For the text-containing cell, return its midpoint in (x, y) coordinate format. 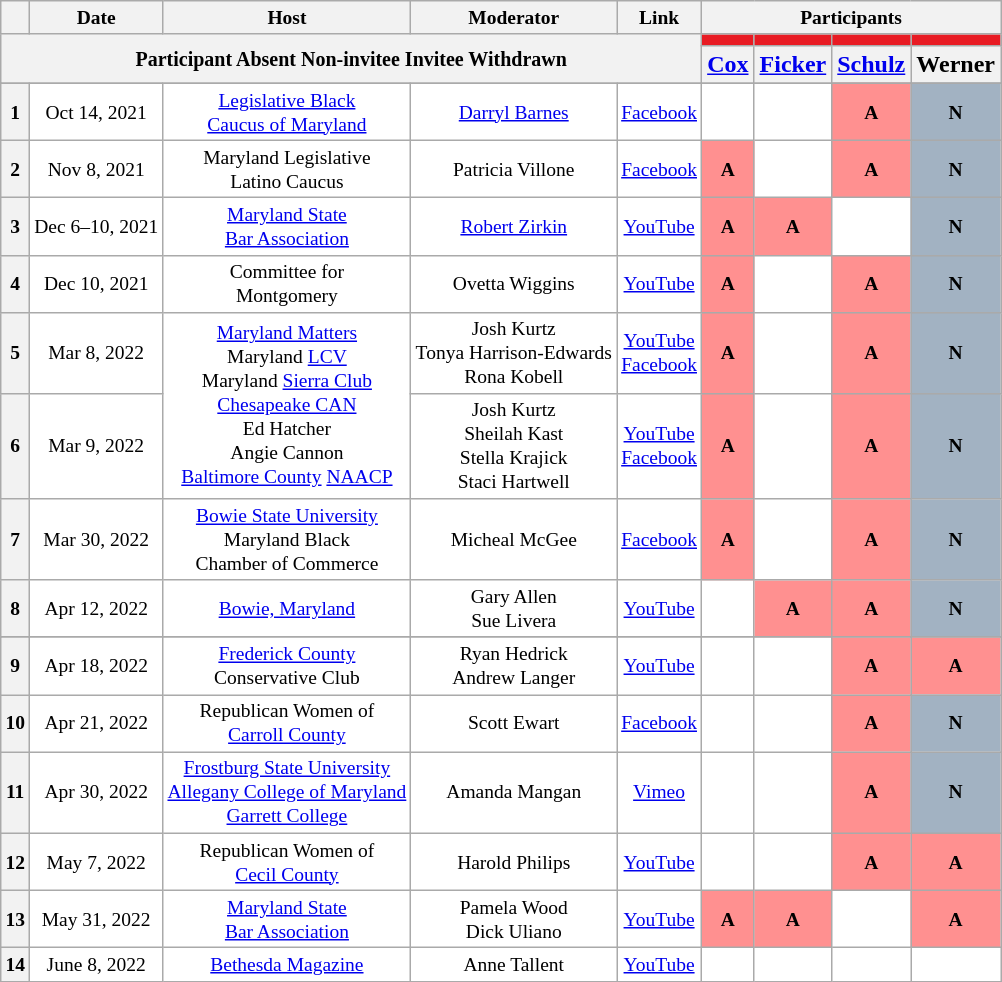
3 (16, 226)
Schulz (872, 64)
Participants (852, 18)
Apr 30, 2022 (96, 792)
Vimeo (660, 792)
Link (660, 18)
Scott Ewart (514, 724)
11 (16, 792)
Darryl Barnes (514, 112)
May 7, 2022 (96, 862)
Anne Tallent (514, 964)
Apr 18, 2022 (96, 666)
6 (16, 446)
Mar 8, 2022 (96, 352)
Amanda Mangan (514, 792)
Micheal McGee (514, 540)
Frederick CountyConservative Club (287, 666)
Committee forMontgomery (287, 284)
Ovetta Wiggins (514, 284)
4 (16, 284)
Participant Absent Non-invitee Invitee Withdrawn (352, 58)
10 (16, 724)
1 (16, 112)
Harold Philips (514, 862)
Bowie State UniversityMaryland BlackChamber of Commerce (287, 540)
Apr 12, 2022 (96, 608)
Frostburg State UniversityAllegany College of MarylandGarrett College (287, 792)
Robert Zirkin (514, 226)
14 (16, 964)
Ryan HedrickAndrew Langer (514, 666)
Maryland LegislativeLatino Caucus (287, 168)
Nov 8, 2021 (96, 168)
13 (16, 920)
Mar 9, 2022 (96, 446)
7 (16, 540)
Pamela WoodDick Uliano (514, 920)
Patricia Villone (514, 168)
5 (16, 352)
Dec 10, 2021 (96, 284)
Republican Women ofCecil County (287, 862)
8 (16, 608)
Gary AllenSue Livera (514, 608)
Republican Women ofCarroll County (287, 724)
12 (16, 862)
Josh KurtzSheilah KastStella KrajickStaci Hartwell (514, 446)
Host (287, 18)
Oct 14, 2021 (96, 112)
Moderator (514, 18)
Cox (728, 64)
Maryland MattersMaryland LCVMaryland Sierra ClubChesapeake CANEd HatcherAngie CannonBaltimore County NAACP (287, 406)
Bethesda Magazine (287, 964)
Legislative BlackCaucus of Maryland (287, 112)
9 (16, 666)
Date (96, 18)
Bowie, Maryland (287, 608)
Werner (956, 64)
June 8, 2022 (96, 964)
Josh KurtzTonya Harrison-EdwardsRona Kobell (514, 352)
Mar 30, 2022 (96, 540)
Apr 21, 2022 (96, 724)
Dec 6–10, 2021 (96, 226)
May 31, 2022 (96, 920)
2 (16, 168)
Ficker (793, 64)
